Capture the cell that displays the provided text and extract its [x, y] central coordinate. 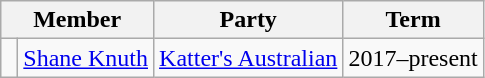
Term [413, 20]
2017–present [413, 58]
Party [248, 20]
Katter's Australian [248, 58]
Member [78, 20]
Shane Knuth [86, 58]
